Detect which cell encompasses the target text, then output its [X, Y] center coordinate. 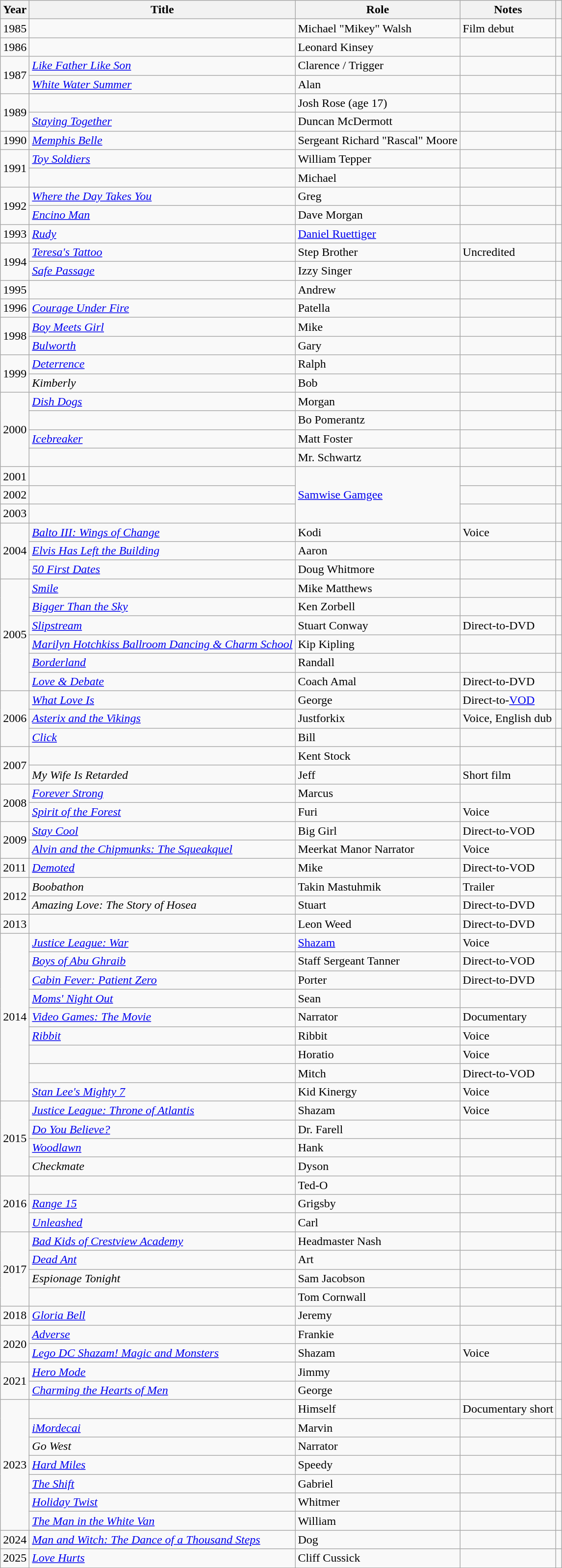
Justice League: Throne of Atlantis [162, 1110]
Step Brother [378, 252]
Horatio [378, 1054]
Kip Kipling [378, 644]
My Wife Is Retarded [162, 774]
Kid Kinergy [378, 1092]
2016 [15, 1204]
Dr. Farell [378, 1129]
1996 [15, 308]
Stuart [378, 905]
Clarence / Trigger [378, 66]
Sam Jacobson [378, 1278]
Borderland [162, 663]
Mitch [378, 1073]
Marilyn Hotchkiss Ballroom Dancing & Charm School [162, 644]
Justforkix [378, 719]
Carl [378, 1222]
2007 [15, 765]
Documentary short [508, 1409]
Adverse [162, 1334]
Marcus [378, 793]
1994 [15, 262]
Stuart Conway [378, 625]
Porter [378, 980]
Rudy [162, 234]
1985 [15, 28]
Spirit of the Forest [162, 812]
2003 [15, 513]
Boy Meets Girl [162, 327]
2000 [15, 429]
Bulworth [162, 346]
Lego DC Shazam! Magic and Monsters [162, 1353]
Uncredited [508, 252]
White Water Summer [162, 84]
Kimberly [162, 383]
Asterix and the Vikings [162, 719]
Matt Foster [378, 439]
1995 [15, 290]
Gary [378, 346]
2006 [15, 719]
1993 [15, 234]
2008 [15, 802]
Where the Day Takes You [162, 196]
Staying Together [162, 122]
Hard Miles [162, 1465]
Big Girl [378, 831]
Slipstream [162, 625]
2012 [15, 896]
2014 [15, 1018]
The Shift [162, 1484]
2004 [15, 550]
Bigger Than the Sky [162, 607]
Video Games: The Movie [162, 1017]
2018 [15, 1316]
Morgan [378, 401]
Amazing Love: The Story of Hosea [162, 905]
Dish Dogs [162, 401]
Forever Strong [162, 793]
The Man in the White Van [162, 1521]
Year [15, 10]
What Love Is [162, 700]
Do You Believe? [162, 1129]
Michael "Mikey" Walsh [378, 28]
William [378, 1521]
Courage Under Fire [162, 308]
Bo Pomerantz [378, 420]
Josh Rose (age 17) [378, 103]
2001 [15, 476]
1989 [15, 112]
Mike Matthews [378, 588]
Grigsby [378, 1204]
Bill [378, 737]
Go West [162, 1446]
1990 [15, 140]
2013 [15, 924]
Smile [162, 588]
2020 [15, 1344]
Aaron [378, 551]
Art [378, 1260]
Voice, English dub [508, 719]
Furi [378, 812]
2015 [15, 1138]
2023 [15, 1465]
Hank [378, 1148]
Range 15 [162, 1204]
2005 [15, 635]
Ken Zorbell [378, 607]
Toy Soldiers [162, 159]
2021 [15, 1381]
Andrew [378, 290]
Cabin Fever: Patient Zero [162, 980]
Woodlawn [162, 1148]
Greg [378, 196]
Role [378, 10]
Mr. Schwartz [378, 457]
Alan [378, 84]
Duncan McDermott [378, 122]
Hero Mode [162, 1371]
Jimmy [378, 1371]
Jeremy [378, 1316]
1992 [15, 205]
Balto III: Wings of Change [162, 532]
2024 [15, 1540]
Bob [378, 383]
Tom Cornwall [378, 1297]
Stay Cool [162, 831]
Dyson [378, 1167]
Documentary [508, 1017]
Dead Ant [162, 1260]
2017 [15, 1269]
Bad Kids of Crestview Academy [162, 1241]
Doug Whitmore [378, 570]
Moms' Night Out [162, 998]
Boobathon [162, 887]
Teresa's Tattoo [162, 252]
Jeff [378, 774]
Justice League: War [162, 943]
Cliff Cussick [378, 1558]
Marvin [378, 1428]
Leon Weed [378, 924]
Daniel Ruettiger [378, 234]
Whitmer [378, 1502]
2009 [15, 840]
Man and Witch: The Dance of a Thousand Steps [162, 1540]
Title [162, 10]
Like Father Like Son [162, 66]
Samwise Gamgee [378, 495]
Randall [378, 663]
Gabriel [378, 1484]
Coach Amal [378, 681]
Leonard Kinsey [378, 47]
Espionage Tonight [162, 1278]
Short film [508, 774]
Checkmate [162, 1167]
Kent Stock [378, 756]
Sergeant Richard "Rascal" Moore [378, 140]
Ralph [378, 364]
Click [162, 737]
Ted-O [378, 1185]
1991 [15, 168]
Memphis Belle [162, 140]
Love Hurts [162, 1558]
Stan Lee's Mighty 7 [162, 1092]
Speedy [378, 1465]
iMordecai [162, 1428]
Sean [378, 998]
Holiday Twist [162, 1502]
Encino Man [162, 215]
Dog [378, 1540]
1986 [15, 47]
1998 [15, 336]
Meerkat Manor Narrator [378, 849]
Staff Sergeant Tanner [378, 961]
Elvis Has Left the Building [162, 551]
Michael [378, 177]
Demoted [162, 868]
2025 [15, 1558]
Film debut [508, 28]
1999 [15, 373]
Trailer [508, 887]
Dave Morgan [378, 215]
William Tepper [378, 159]
Patella [378, 308]
50 First Dates [162, 570]
Gloria Bell [162, 1316]
Charming the Hearts of Men [162, 1390]
Safe Passage [162, 271]
Unleashed [162, 1222]
2002 [15, 495]
Notes [508, 10]
Headmaster Nash [378, 1241]
Frankie [378, 1334]
Deterrence [162, 364]
Alvin and the Chipmunks: The Squeakquel [162, 849]
Boys of Abu Ghraib [162, 961]
2011 [15, 868]
Takin Mastuhmik [378, 887]
Love & Debate [162, 681]
1987 [15, 75]
Kodi [378, 532]
Icebreaker [162, 439]
Himself [378, 1409]
Izzy Singer [378, 271]
